Return the [X, Y] coordinate for the center point of the cell that contains the specified text.  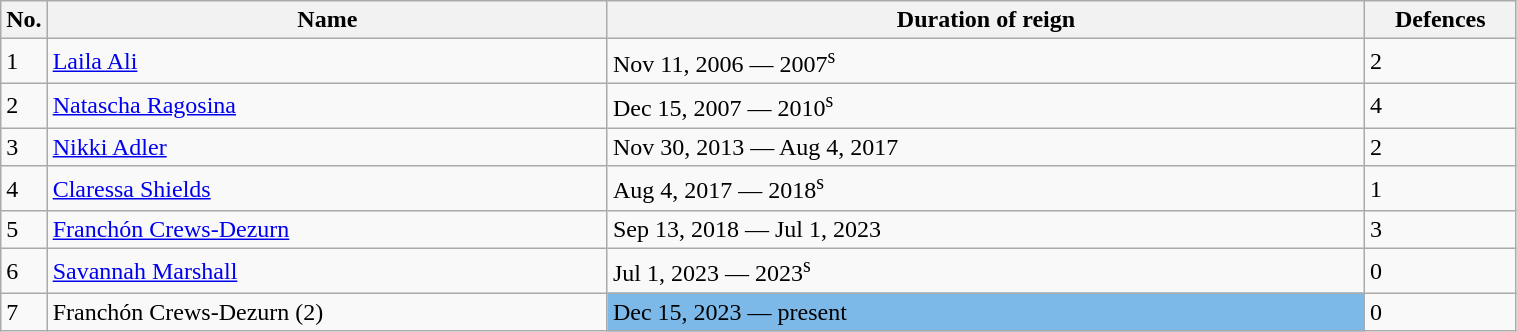
Name [327, 20]
Sep 13, 2018 — Jul 1, 2023 [986, 230]
5 [24, 230]
Nov 11, 2006 — 2007s [986, 62]
Jul 1, 2023 — 2023s [986, 272]
6 [24, 272]
Dec 15, 2007 — 2010s [986, 106]
Franchón Crews-Dezurn (2) [327, 312]
No. [24, 20]
Claressa Shields [327, 188]
Nikki Adler [327, 147]
Franchón Crews-Dezurn [327, 230]
Nov 30, 2013 — Aug 4, 2017 [986, 147]
Dec 15, 2023 — present [986, 312]
Aug 4, 2017 — 2018s [986, 188]
Savannah Marshall [327, 272]
7 [24, 312]
Defences [1441, 20]
Duration of reign [986, 20]
Laila Ali [327, 62]
Natascha Ragosina [327, 106]
